Return the [x, y] coordinate for the center point of the cell that contains the specified text.  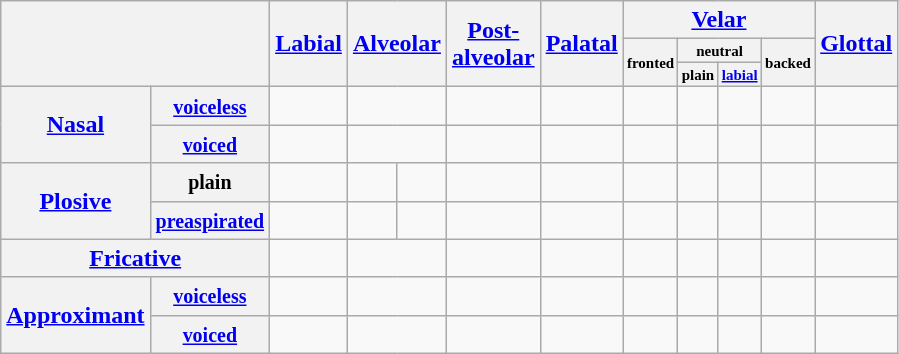
Approximant [76, 315]
Palatal [582, 44]
neutral [720, 51]
Glottal [856, 44]
Fricative [136, 258]
Post-alveolar [493, 44]
preaspirated [210, 220]
Labial [309, 44]
Velar [718, 20]
Plosive [76, 201]
Nasal [76, 125]
fronted [650, 63]
Alveolar [396, 44]
labial [740, 75]
backed [788, 63]
